Determine the (x, y) coordinate at the center of the cell enclosing the given text.  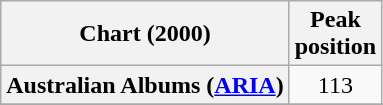
113 (335, 85)
Australian Albums (ARIA) (145, 85)
Chart (2000) (145, 34)
Peakposition (335, 34)
